Determine the [x, y] coordinate at the center of the cell enclosing the given text.  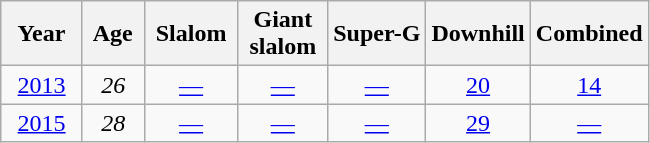
14 [589, 85]
28 [113, 123]
Super-G [377, 34]
Year [42, 34]
26 [113, 85]
Downhill [478, 34]
Giant slalom [283, 34]
2015 [42, 123]
Combined [589, 34]
29 [478, 123]
20 [478, 85]
Slalom [191, 34]
Age [113, 34]
2013 [42, 85]
